Find where the given text appears and provide that cell's center as (X, Y) coordinate. 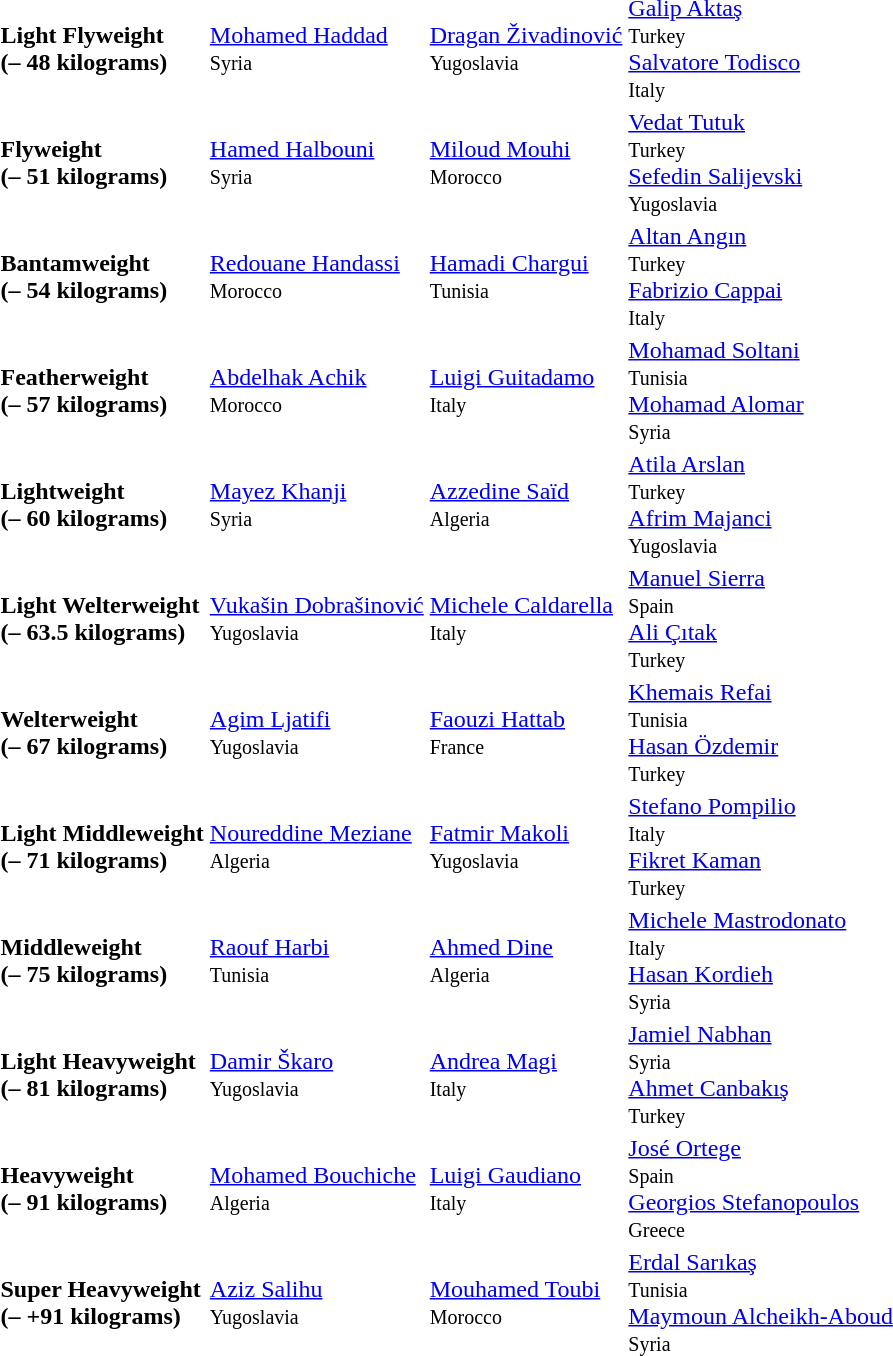
Hamadi CharguiTunisia (526, 276)
Damir ŠkaroYugoslavia (316, 1074)
Raouf HarbiTunisia (316, 960)
Hamed HalbouniSyria (316, 162)
Fatmir MakoliYugoslavia (526, 846)
Michele CaldarellaItaly (526, 618)
Redouane HandassiMorocco (316, 276)
Luigi GaudianoItaly (526, 1188)
Andrea MagiItaly (526, 1074)
Noureddine MezianeAlgeria (316, 846)
Luigi GuitadamoItaly (526, 390)
Vukašin DobrašinovićYugoslavia (316, 618)
Mohamed BouchicheAlgeria (316, 1188)
Mayez KhanjiSyria (316, 504)
Ahmed DineAlgeria (526, 960)
Abdelhak AchikMorocco (316, 390)
Agim LjatifiYugoslavia (316, 732)
Miloud MouhiMorocco (526, 162)
Faouzi HattabFrance (526, 732)
Azzedine SaïdAlgeria (526, 504)
